Extract the [x, y] coordinate from the center of the cell holding the provided text.  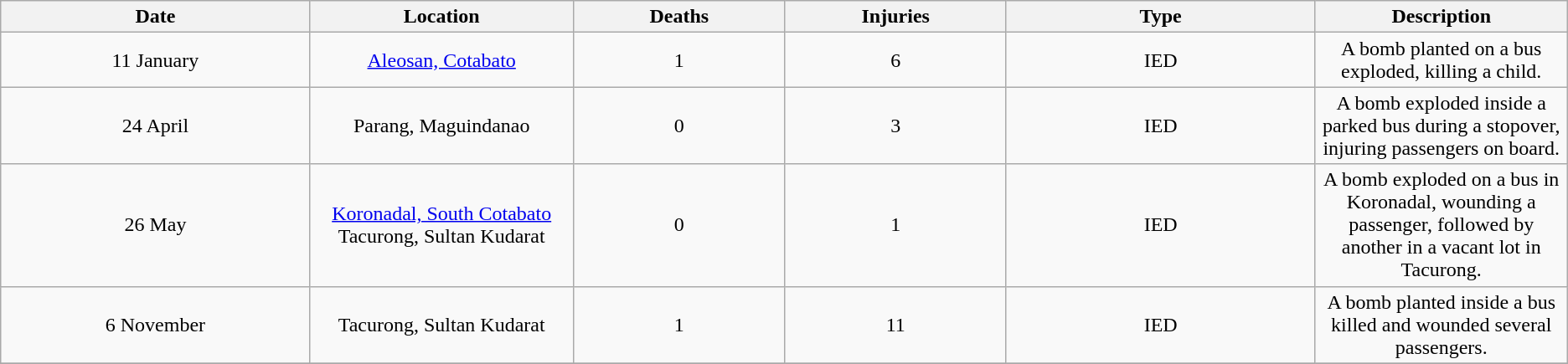
Koronadal, South CotabatoTacurong, Sultan Kudarat [441, 225]
Tacurong, Sultan Kudarat [441, 325]
A bomb exploded on a bus in Koronadal, wounding a passenger, followed by another in a vacant lot in Tacurong. [1441, 225]
Description [1441, 17]
A bomb exploded inside a parked bus during a stopover, injuring passengers on board. [1441, 126]
24 April [156, 126]
Type [1161, 17]
11 January [156, 60]
26 May [156, 225]
Parang, Maguindanao [441, 126]
3 [895, 126]
A bomb planted on a bus exploded, killing a child. [1441, 60]
Aleosan, Cotabato [441, 60]
Injuries [895, 17]
6 [895, 60]
11 [895, 325]
Deaths [678, 17]
A bomb planted inside a bus killed and wounded several passengers. [1441, 325]
6 November [156, 325]
Location [441, 17]
Date [156, 17]
